Scan for the cell matching the given text and deliver its [X, Y] coordinate at center. 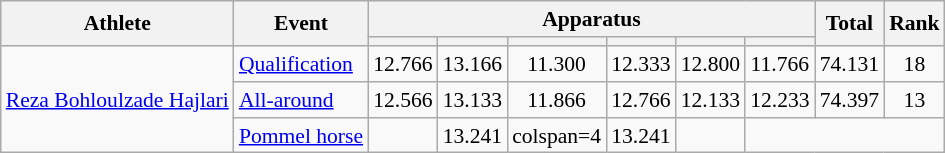
18 [914, 64]
Event [301, 24]
11.766 [780, 64]
12.133 [710, 100]
Apparatus [592, 19]
11.866 [556, 100]
74.397 [850, 100]
Rank [914, 24]
Reza Bohloulzade Hajlari [118, 100]
11.300 [556, 64]
12.333 [640, 64]
12.566 [402, 100]
13 [914, 100]
All-around [301, 100]
12.800 [710, 64]
Athlete [118, 24]
13.133 [472, 100]
Qualification [301, 64]
12.233 [780, 100]
13.166 [472, 64]
74.131 [850, 64]
Total [850, 24]
